Scan for the cell matching the given text and deliver its (X, Y) coordinate at center. 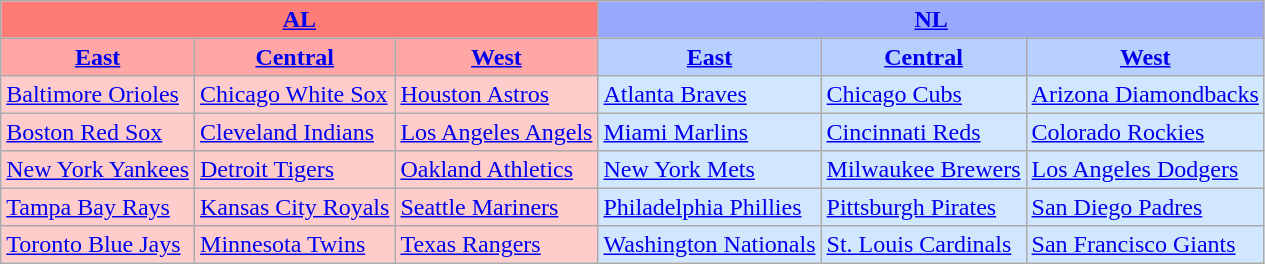
Tampa Bay Rays (98, 206)
Colorado Rockies (1145, 132)
Miami Marlins (710, 132)
Los Angeles Dodgers (1145, 170)
Atlanta Braves (710, 94)
Texas Rangers (496, 244)
Arizona Diamondbacks (1145, 94)
Detroit Tigers (295, 170)
Pittsburgh Pirates (924, 206)
NL (931, 20)
Houston Astros (496, 94)
Chicago White Sox (295, 94)
Los Angeles Angels (496, 132)
New York Mets (710, 170)
Baltimore Orioles (98, 94)
Philadelphia Phillies (710, 206)
Cincinnati Reds (924, 132)
AL (300, 20)
Washington Nationals (710, 244)
Minnesota Twins (295, 244)
Boston Red Sox (98, 132)
Chicago Cubs (924, 94)
San Diego Padres (1145, 206)
Milwaukee Brewers (924, 170)
New York Yankees (98, 170)
Seattle Mariners (496, 206)
Cleveland Indians (295, 132)
St. Louis Cardinals (924, 244)
Toronto Blue Jays (98, 244)
Oakland Athletics (496, 170)
Kansas City Royals (295, 206)
San Francisco Giants (1145, 244)
